Output the [X, Y] coordinate of the center of the cell containing the given text.  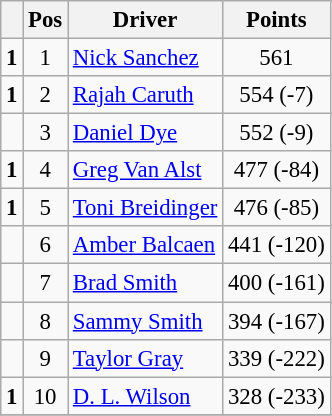
476 (-85) [276, 208]
552 (-9) [276, 133]
6 [46, 245]
3 [46, 133]
Brad Smith [146, 283]
Greg Van Alst [146, 170]
Sammy Smith [146, 321]
Driver [146, 20]
Points [276, 20]
394 (-167) [276, 321]
Pos [46, 20]
554 (-7) [276, 95]
339 (-222) [276, 358]
Amber Balcaen [146, 245]
7 [46, 283]
9 [46, 358]
2 [46, 95]
Daniel Dye [146, 133]
441 (-120) [276, 245]
D. L. Wilson [146, 396]
328 (-233) [276, 396]
Rajah Caruth [146, 95]
8 [46, 321]
Nick Sanchez [146, 58]
10 [46, 396]
477 (-84) [276, 170]
Taylor Gray [146, 358]
561 [276, 58]
Toni Breidinger [146, 208]
4 [46, 170]
5 [46, 208]
400 (-161) [276, 283]
